Pinpoint the cell where the given text exists, returning its [x, y] midpoint coordinate. 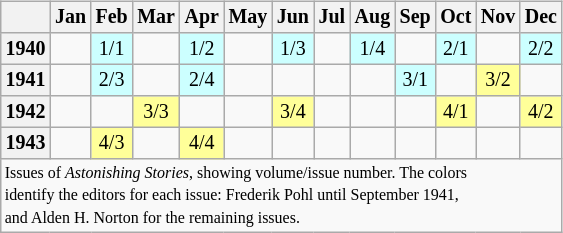
Mar [156, 18]
4/4 [202, 144]
3/1 [416, 80]
Jan [70, 18]
2/3 [112, 80]
Dec [541, 18]
4/3 [112, 144]
1940 [26, 48]
3/3 [156, 112]
3/4 [293, 112]
1/1 [112, 48]
4/2 [541, 112]
1/4 [372, 48]
1942 [26, 112]
2/1 [456, 48]
2/2 [541, 48]
1941 [26, 80]
1/3 [293, 48]
3/2 [498, 80]
2/4 [202, 80]
1/2 [202, 48]
Jul [332, 18]
4/1 [456, 112]
May [248, 18]
Oct [456, 18]
Aug [372, 18]
Sep [416, 18]
1943 [26, 144]
Feb [112, 18]
Nov [498, 18]
Apr [202, 18]
Jun [293, 18]
